Search for the cell housing the specified text and yield its [X, Y] center coordinate. 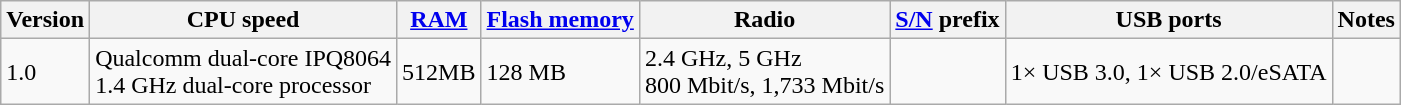
Notes [1366, 20]
Flash memory [560, 20]
128 MB [560, 72]
512MB [439, 72]
CPU speed [244, 20]
Radio [764, 20]
RAM [439, 20]
2.4 GHz, 5 GHz800 Mbit/s, 1,733 Mbit/s [764, 72]
Version [46, 20]
1.0 [46, 72]
USB ports [1168, 20]
1× USB 3.0, 1× USB 2.0/eSATA [1168, 72]
Qualcomm dual-core IPQ80641.4 GHz dual-core processor [244, 72]
S/N prefix [948, 20]
